Provide the (x, y) coordinate of the cell's center where the given text is located.  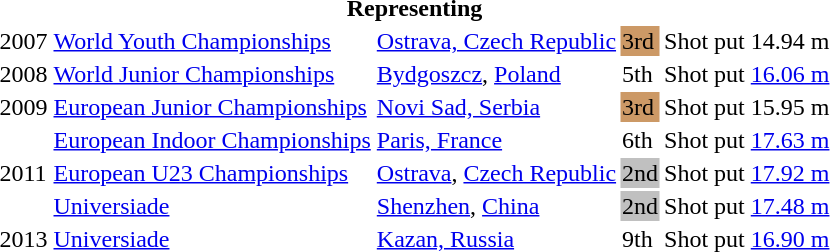
Bydgoszcz, Poland (496, 74)
World Youth Championships (212, 41)
Shenzhen, China (496, 206)
European Indoor Championships (212, 140)
European Junior Championships (212, 107)
Universiade (212, 206)
Novi Sad, Serbia (496, 107)
World Junior Championships (212, 74)
European U23 Championships (212, 173)
Paris, France (496, 140)
6th (640, 140)
5th (640, 74)
